Find where the given text appears and provide that cell's center as [X, Y] coordinate. 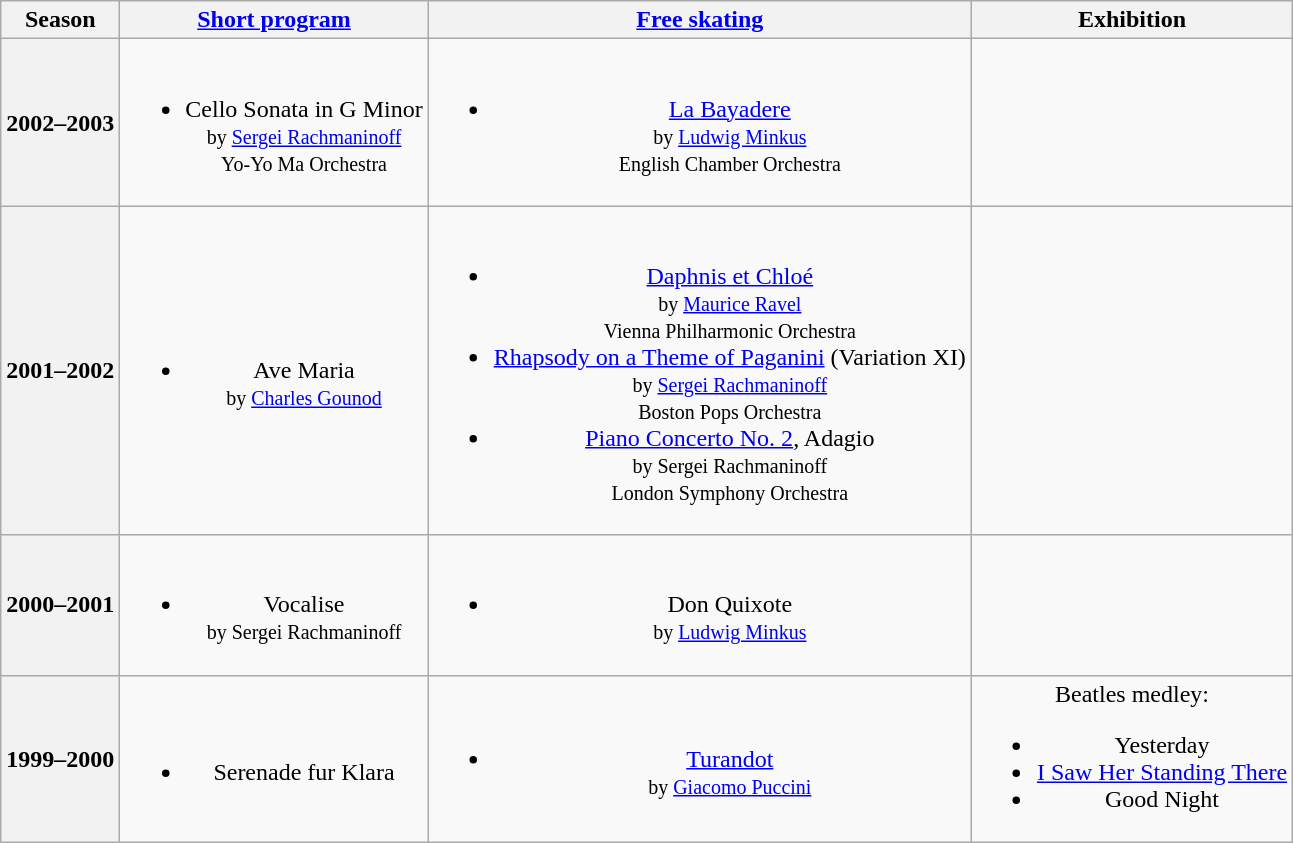
Season [60, 20]
1999–2000 [60, 758]
Ave Maria by Charles Gounod [274, 370]
Short program [274, 20]
Don Quixote by Ludwig Minkus [700, 605]
Exhibition [1132, 20]
2000–2001 [60, 605]
Vocalise by Sergei Rachmaninoff [274, 605]
Serenade fur Klara [274, 758]
2002–2003 [60, 122]
La Bayadere by Ludwig Minkus English Chamber Orchestra [700, 122]
Turandot by Giacomo Puccini [700, 758]
2001–2002 [60, 370]
Free skating [700, 20]
Beatles medley:YesterdayI Saw Her Standing ThereGood Night [1132, 758]
Cello Sonata in G Minor by Sergei Rachmaninoff Yo-Yo Ma Orchestra [274, 122]
